From the cell containing the given text, extract its center point as [X, Y] coordinate. 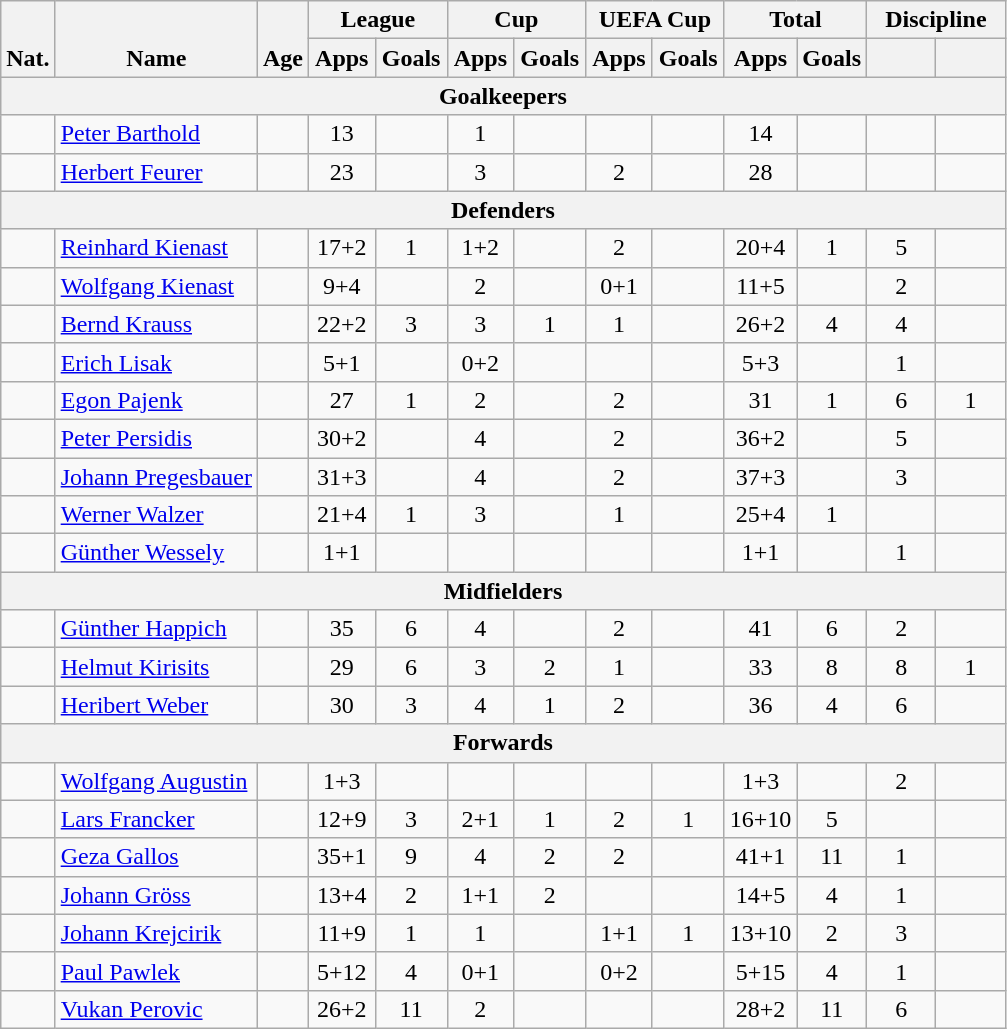
Discipline [936, 20]
36 [760, 705]
31+3 [342, 477]
Peter Persidis [156, 438]
22+2 [342, 324]
16+10 [760, 819]
20+4 [760, 248]
9 [411, 857]
14 [760, 134]
30 [342, 705]
9+4 [342, 286]
Johann Krejcirik [156, 933]
Vukan Perovic [156, 1009]
Geza Gallos [156, 857]
11+9 [342, 933]
Bernd Krauss [156, 324]
31 [760, 400]
Peter Barthold [156, 134]
41 [760, 629]
Werner Walzer [156, 515]
Reinhard Kienast [156, 248]
35+1 [342, 857]
Günther Wessely [156, 553]
33 [760, 667]
UEFA Cup [656, 20]
Helmut Kirisits [156, 667]
12+9 [342, 819]
Günther Happich [156, 629]
21+4 [342, 515]
25+4 [760, 515]
36+2 [760, 438]
Wolfgang Kienast [156, 286]
Herbert Feurer [156, 172]
Age [282, 39]
League [378, 20]
13+4 [342, 895]
Midfielders [503, 591]
5+1 [342, 362]
Defenders [503, 210]
Johann Gröss [156, 895]
2+1 [480, 819]
Paul Pawlek [156, 971]
Total [795, 20]
Goalkeepers [503, 96]
13+10 [760, 933]
35 [342, 629]
27 [342, 400]
14+5 [760, 895]
Cup [516, 20]
28+2 [760, 1009]
30+2 [342, 438]
Erich Lisak [156, 362]
5+15 [760, 971]
29 [342, 667]
Wolfgang Augustin [156, 781]
5+12 [342, 971]
23 [342, 172]
Forwards [503, 743]
37+3 [760, 477]
41+1 [760, 857]
11+5 [760, 286]
1+2 [480, 248]
Johann Pregesbauer [156, 477]
Lars Francker [156, 819]
Heribert Weber [156, 705]
Name [156, 39]
13 [342, 134]
17+2 [342, 248]
Nat. [28, 39]
Egon Pajenk [156, 400]
5+3 [760, 362]
28 [760, 172]
